Search for the cell housing the specified text and yield its (x, y) center coordinate. 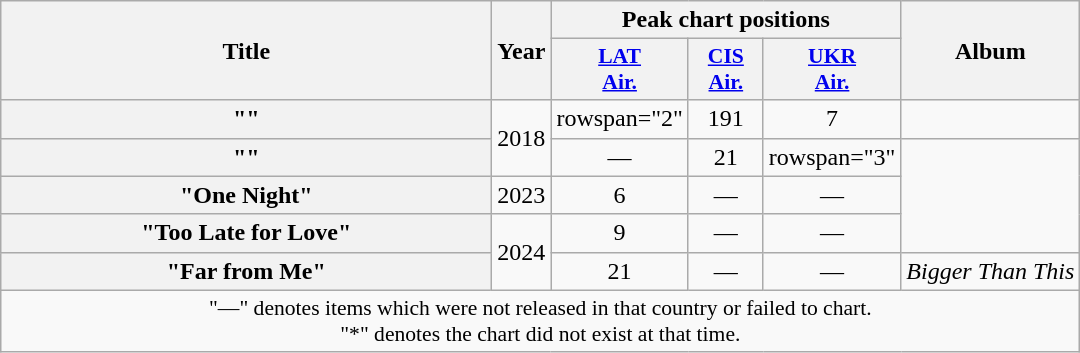
Year (522, 50)
Peak chart positions (726, 20)
2018 (522, 138)
Album (990, 50)
rowspan="3" (832, 157)
9 (620, 233)
Title (246, 50)
"Too Late for Love" (246, 233)
"—" denotes items which were not released in that country or failed to chart."*" denotes the chart did not exist at that time. (540, 320)
191 (726, 119)
"One Night" (246, 195)
CISAir. (726, 70)
Bigger Than This (990, 271)
7 (832, 119)
"Far from Me" (246, 271)
6 (620, 195)
rowspan="2" (620, 119)
UKRAir. (832, 70)
2023 (522, 195)
LATAir. (620, 70)
2024 (522, 252)
